Pinpoint the cell where the given text exists, returning its (X, Y) midpoint coordinate. 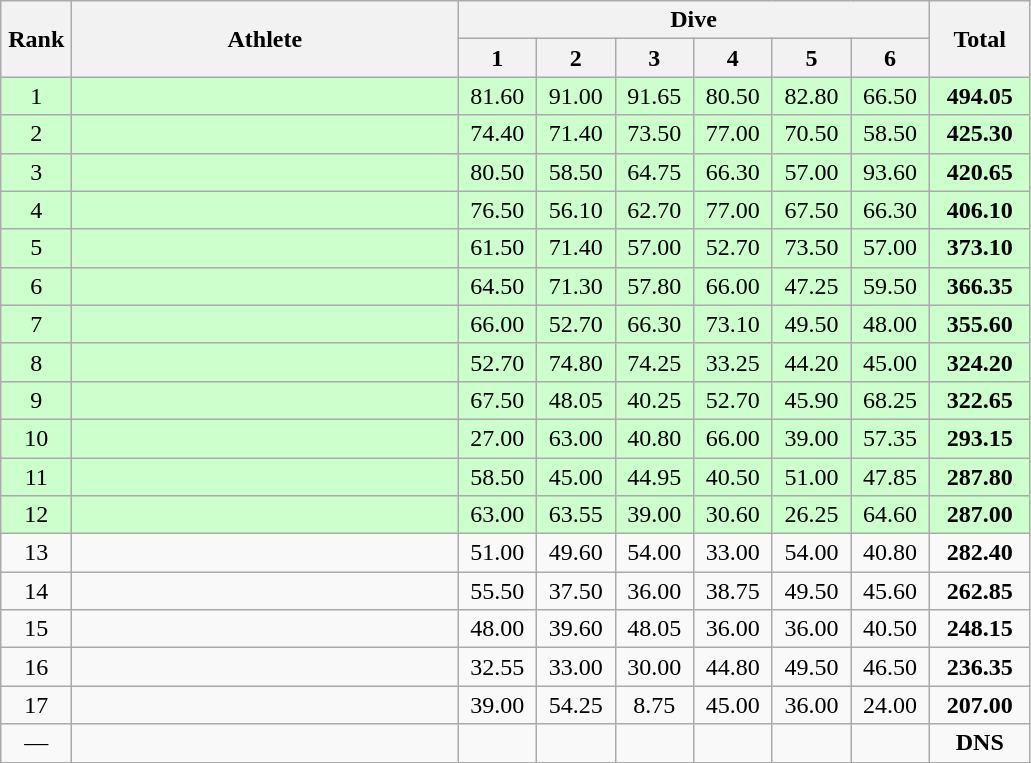
76.50 (498, 210)
32.55 (498, 667)
Total (980, 39)
74.80 (576, 362)
— (36, 743)
287.00 (980, 515)
82.80 (812, 96)
30.60 (734, 515)
57.80 (654, 286)
DNS (980, 743)
248.15 (980, 629)
282.40 (980, 553)
45.90 (812, 400)
64.75 (654, 172)
15 (36, 629)
13 (36, 553)
16 (36, 667)
236.35 (980, 667)
30.00 (654, 667)
39.60 (576, 629)
322.65 (980, 400)
38.75 (734, 591)
93.60 (890, 172)
49.60 (576, 553)
494.05 (980, 96)
355.60 (980, 324)
91.65 (654, 96)
54.25 (576, 705)
406.10 (980, 210)
62.70 (654, 210)
91.00 (576, 96)
66.50 (890, 96)
11 (36, 477)
373.10 (980, 248)
26.25 (812, 515)
10 (36, 438)
287.80 (980, 477)
71.30 (576, 286)
207.00 (980, 705)
425.30 (980, 134)
293.15 (980, 438)
59.50 (890, 286)
61.50 (498, 248)
47.85 (890, 477)
262.85 (980, 591)
37.50 (576, 591)
74.25 (654, 362)
27.00 (498, 438)
73.10 (734, 324)
7 (36, 324)
64.60 (890, 515)
17 (36, 705)
40.25 (654, 400)
420.65 (980, 172)
Rank (36, 39)
64.50 (498, 286)
81.60 (498, 96)
56.10 (576, 210)
33.25 (734, 362)
44.95 (654, 477)
12 (36, 515)
74.40 (498, 134)
324.20 (980, 362)
57.35 (890, 438)
44.20 (812, 362)
Dive (694, 20)
366.35 (980, 286)
24.00 (890, 705)
63.55 (576, 515)
55.50 (498, 591)
14 (36, 591)
44.80 (734, 667)
45.60 (890, 591)
9 (36, 400)
46.50 (890, 667)
8 (36, 362)
70.50 (812, 134)
47.25 (812, 286)
68.25 (890, 400)
8.75 (654, 705)
Athlete (265, 39)
